Determine the [x, y] coordinate at the center of the cell enclosing the given text.  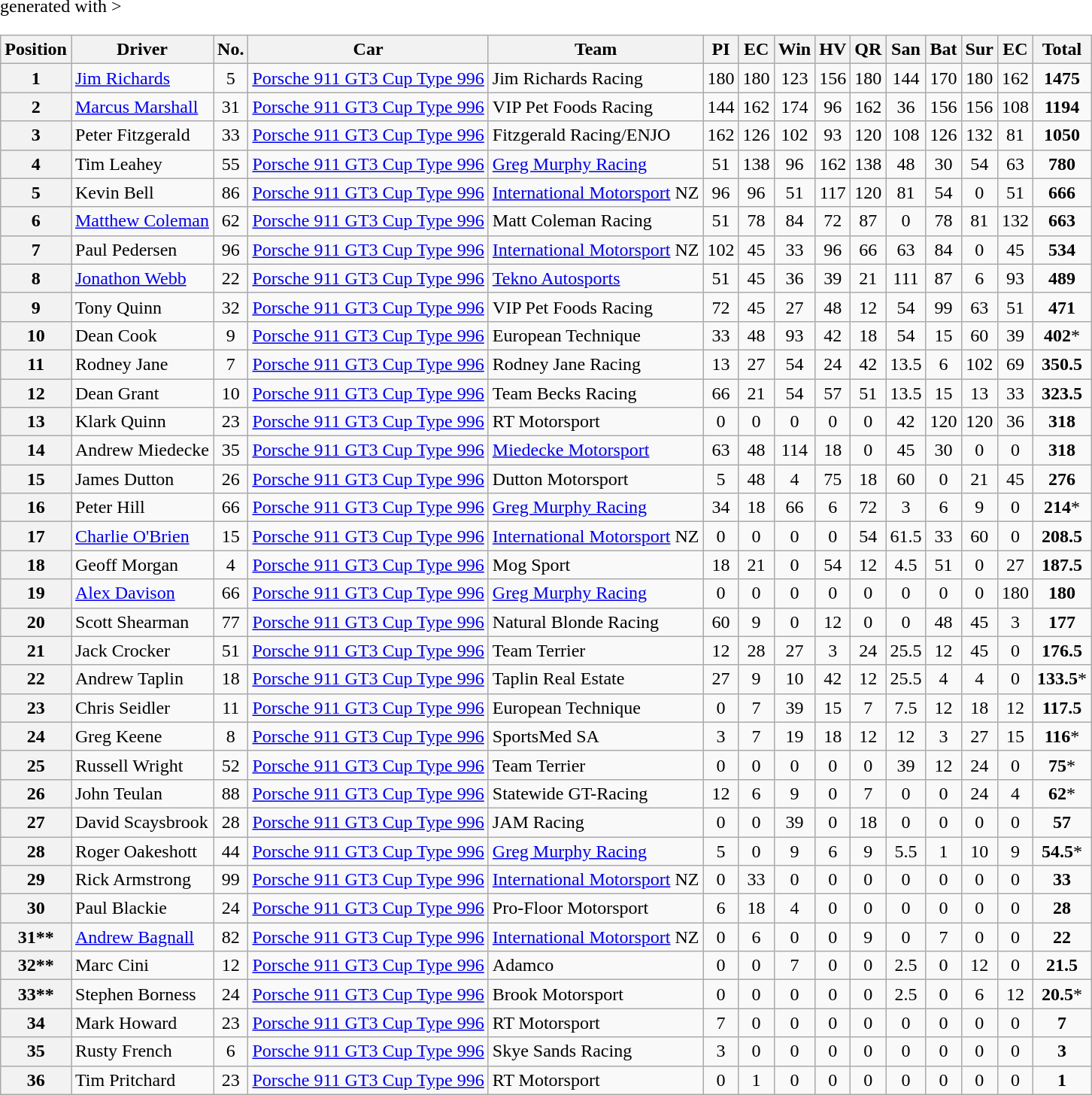
John Teulan [141, 793]
780 [1062, 164]
Peter Hill [141, 508]
Rodney Jane Racing [596, 364]
Rick Armstrong [141, 880]
114 [794, 450]
44 [231, 851]
Mog Sport [596, 565]
69 [1015, 364]
31** [36, 937]
176.5 [1062, 651]
86 [231, 193]
Team [596, 50]
208.5 [1062, 536]
489 [1062, 278]
Statewide GT-Racing [596, 793]
Dean Cook [141, 335]
Greg Keene [141, 736]
PI [720, 50]
Andrew Taplin [141, 679]
Russell Wright [141, 765]
350.5 [1062, 364]
Team Becks Racing [596, 393]
HV [833, 50]
Jim Richards Racing [596, 78]
32** [36, 966]
187.5 [1062, 565]
20 [36, 622]
20.5* [1062, 994]
1050 [1062, 135]
Tony Quinn [141, 307]
Scott Shearman [141, 622]
Driver [141, 50]
Rusty French [141, 1051]
Charlie O'Brien [141, 536]
25 [36, 765]
Marcus Marshall [141, 107]
55 [231, 164]
123 [794, 78]
16 [36, 508]
21.5 [1062, 966]
663 [1062, 221]
Paul Blackie [141, 908]
Natural Blonde Racing [596, 622]
Fitzgerald Racing/ENJO [596, 135]
Mark Howard [141, 1023]
Marc Cini [141, 966]
Peter Fitzgerald [141, 135]
402* [1062, 335]
88 [231, 793]
117.5 [1062, 708]
111 [905, 278]
54.5* [1062, 851]
Total [1062, 50]
James Dutton [141, 479]
62 [231, 221]
117 [833, 193]
SportsMed SA [596, 736]
116* [1062, 736]
75* [1062, 765]
133.5* [1062, 679]
Kevin Bell [141, 193]
David Scaysbrook [141, 822]
1194 [1062, 107]
Sur [979, 50]
Tim Leahey [141, 164]
2 [36, 107]
Andrew Miedecke [141, 450]
Bat [943, 50]
214* [1062, 508]
Paul Pedersen [141, 250]
62* [1062, 793]
82 [231, 937]
666 [1062, 193]
Car [369, 50]
Dean Grant [141, 393]
Dutton Motorsport [596, 479]
61.5 [905, 536]
Roger Oakeshott [141, 851]
Jack Crocker [141, 651]
Stephen Borness [141, 994]
170 [943, 78]
Position [36, 50]
Win [794, 50]
No. [231, 50]
52 [231, 765]
33** [36, 994]
Skye Sands Racing [596, 1051]
174 [794, 107]
Alex Davison [141, 593]
14 [36, 450]
276 [1062, 479]
17 [36, 536]
Brook Motorsport [596, 994]
534 [1062, 250]
31 [231, 107]
JAM Racing [596, 822]
Andrew Bagnall [141, 937]
177 [1062, 622]
Rodney Jane [141, 364]
Taplin Real Estate [596, 679]
7.5 [905, 708]
Tim Pritchard [141, 1080]
Matthew Coleman [141, 221]
Matt Coleman Racing [596, 221]
San [905, 50]
Adamco [596, 966]
77 [231, 622]
Geoff Morgan [141, 565]
Chris Seidler [141, 708]
75 [833, 479]
32 [231, 307]
323.5 [1062, 393]
4.5 [905, 565]
Jim Richards [141, 78]
Klark Quinn [141, 422]
QR [868, 50]
Jonathon Webb [141, 278]
1475 [1062, 78]
5.5 [905, 851]
29 [36, 880]
471 [1062, 307]
Tekno Autosports [596, 278]
Miedecke Motorsport [596, 450]
Pro-Floor Motorsport [596, 908]
